Capture the cell that displays the provided text and extract its (X, Y) central coordinate. 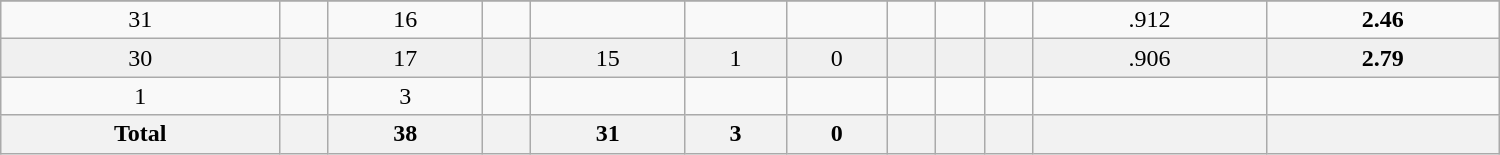
2.79 (1382, 58)
.912 (1150, 20)
17 (405, 58)
38 (405, 134)
30 (140, 58)
.906 (1150, 58)
16 (405, 20)
Total (140, 134)
15 (608, 58)
2.46 (1382, 20)
